Provide the [X, Y] coordinate of the cell's center where the given text is located.  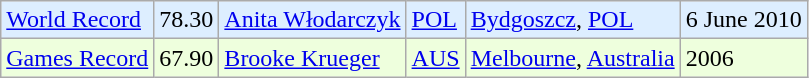
Brooke Krueger [312, 58]
78.30 [186, 20]
6 June 2010 [744, 20]
67.90 [186, 58]
Games Record [78, 58]
Bydgoszcz, POL [572, 20]
2006 [744, 58]
POL [436, 20]
AUS [436, 58]
Anita Włodarczyk [312, 20]
Melbourne, Australia [572, 58]
World Record [78, 20]
